Return the [x, y] coordinate for the center point of the cell that contains the specified text.  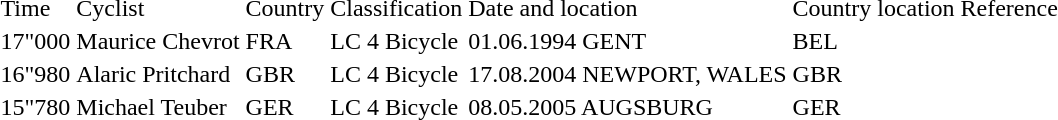
BEL [874, 41]
Alaric Pritchard [158, 74]
17.08.2004 NEWPORT, WALES [628, 74]
01.06.1994 GENT [628, 41]
Maurice Chevrot [158, 41]
FRA [285, 41]
